Identify which cell holds the provided text, then report its (X, Y) central coordinate. 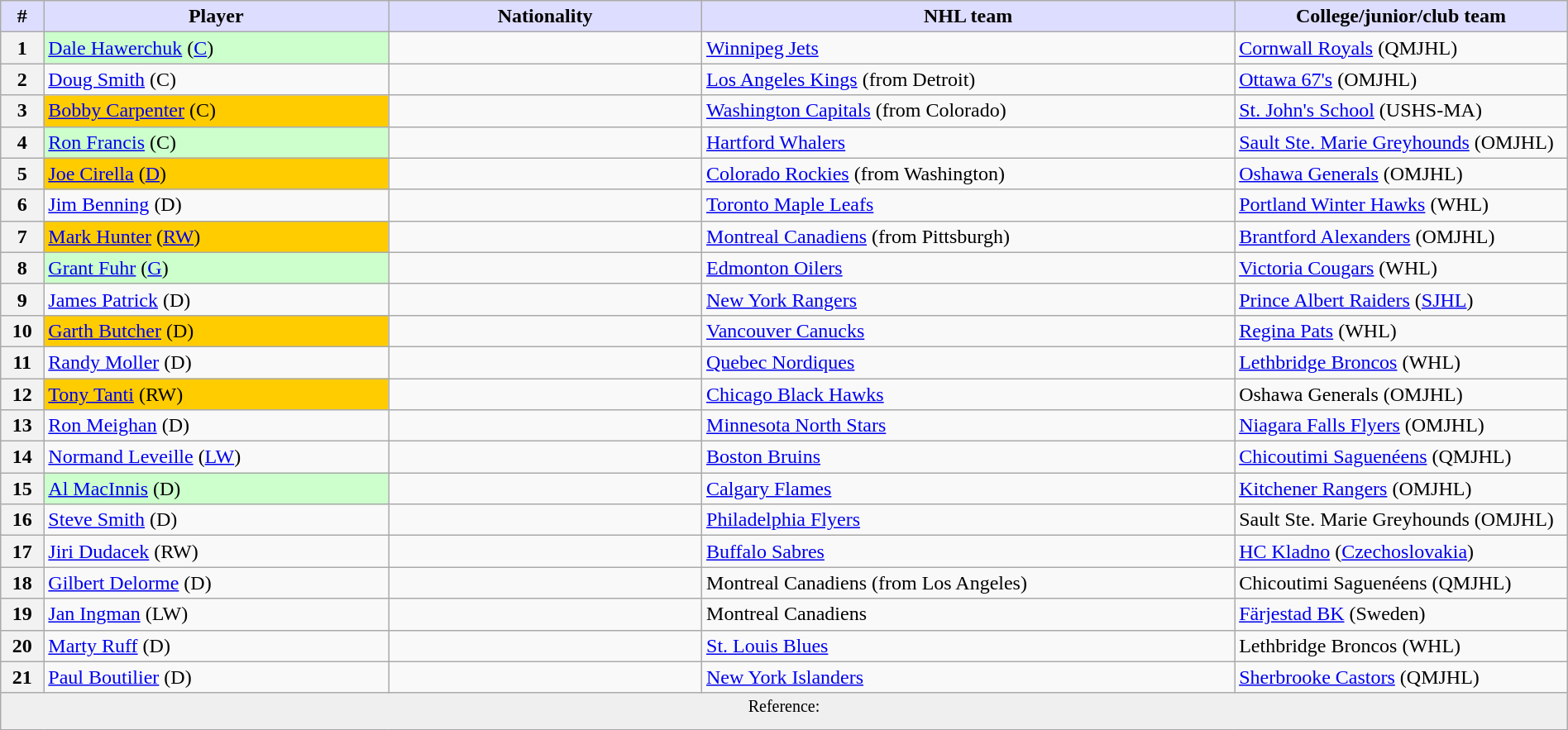
21 (22, 677)
Montreal Canadiens (968, 614)
Niagara Falls Flyers (OMJHL) (1401, 426)
Montreal Canadiens (from Los Angeles) (968, 583)
Randy Moller (D) (217, 362)
Garth Butcher (D) (217, 331)
Minnesota North Stars (968, 426)
12 (22, 394)
17 (22, 551)
Victoria Cougars (WHL) (1401, 268)
8 (22, 268)
Edmonton Oilers (968, 268)
NHL team (968, 17)
10 (22, 331)
15 (22, 489)
20 (22, 646)
Quebec Nordiques (968, 362)
Ottawa 67's (OMJHL) (1401, 79)
St. Louis Blues (968, 646)
Steve Smith (D) (217, 520)
Regina Pats (WHL) (1401, 331)
Doug Smith (C) (217, 79)
Player (217, 17)
Grant Fuhr (G) (217, 268)
9 (22, 299)
Calgary Flames (968, 489)
Mark Hunter (RW) (217, 236)
# (22, 17)
Ron Meighan (D) (217, 426)
7 (22, 236)
Prince Albert Raiders (SJHL) (1401, 299)
14 (22, 457)
College/junior/club team (1401, 17)
Marty Ruff (D) (217, 646)
19 (22, 614)
Toronto Maple Leafs (968, 205)
2 (22, 79)
Philadelphia Flyers (968, 520)
Kitchener Rangers (OMJHL) (1401, 489)
Brantford Alexanders (OMJHL) (1401, 236)
Bobby Carpenter (C) (217, 111)
Portland Winter Hawks (WHL) (1401, 205)
Cornwall Royals (QMJHL) (1401, 48)
Dale Hawerchuk (C) (217, 48)
Jiri Dudacek (RW) (217, 551)
Färjestad BK (Sweden) (1401, 614)
Montreal Canadiens (from Pittsburgh) (968, 236)
Normand Leveille (LW) (217, 457)
Reference: (784, 711)
Sherbrooke Castors (QMJHL) (1401, 677)
Hartford Whalers (968, 142)
Buffalo Sabres (968, 551)
Gilbert Delorme (D) (217, 583)
HC Kladno (Czechoslovakia) (1401, 551)
11 (22, 362)
Al MacInnis (D) (217, 489)
New York Islanders (968, 677)
Joe Cirella (D) (217, 174)
13 (22, 426)
Ron Francis (C) (217, 142)
Paul Boutilier (D) (217, 677)
Nationality (546, 17)
St. John's School (USHS-MA) (1401, 111)
Colorado Rockies (from Washington) (968, 174)
Jim Benning (D) (217, 205)
Jan Ingman (LW) (217, 614)
18 (22, 583)
1 (22, 48)
5 (22, 174)
Boston Bruins (968, 457)
Vancouver Canucks (968, 331)
16 (22, 520)
New York Rangers (968, 299)
6 (22, 205)
Los Angeles Kings (from Detroit) (968, 79)
4 (22, 142)
Tony Tanti (RW) (217, 394)
Winnipeg Jets (968, 48)
James Patrick (D) (217, 299)
Chicago Black Hawks (968, 394)
Washington Capitals (from Colorado) (968, 111)
3 (22, 111)
